Return the (x, y) coordinate for the center point of the cell that contains the specified text.  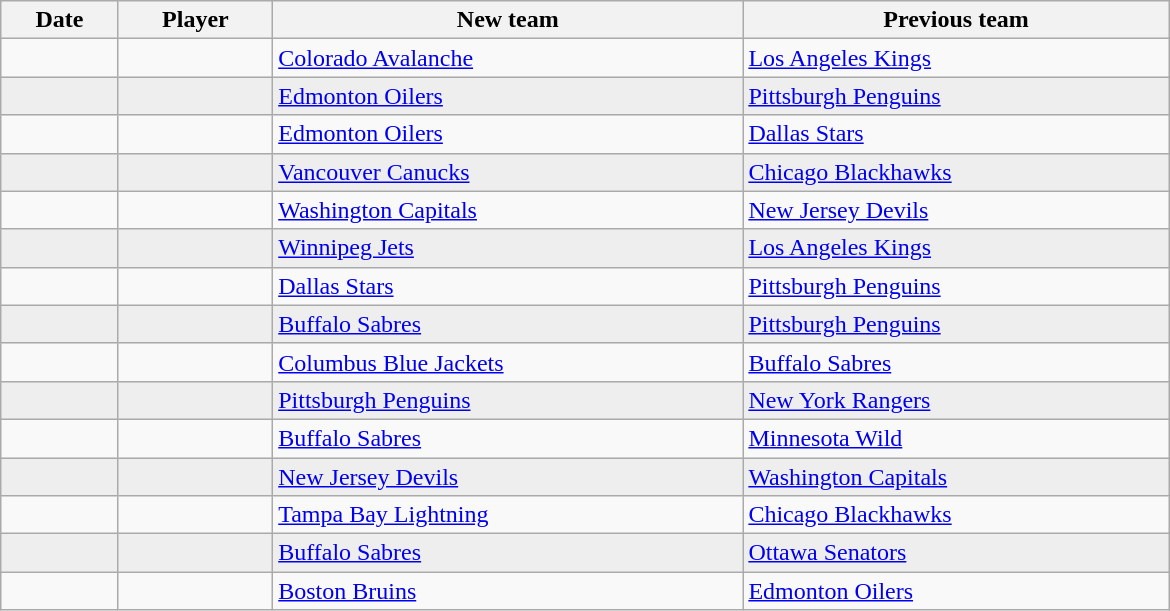
Colorado Avalanche (508, 58)
Winnipeg Jets (508, 248)
Boston Bruins (508, 591)
Tampa Bay Lightning (508, 515)
Previous team (956, 20)
Date (60, 20)
New team (508, 20)
Ottawa Senators (956, 553)
Columbus Blue Jackets (508, 362)
Minnesota Wild (956, 438)
Player (196, 20)
Vancouver Canucks (508, 172)
New York Rangers (956, 400)
